Return the [X, Y] coordinate for the center point of the cell that contains the specified text.  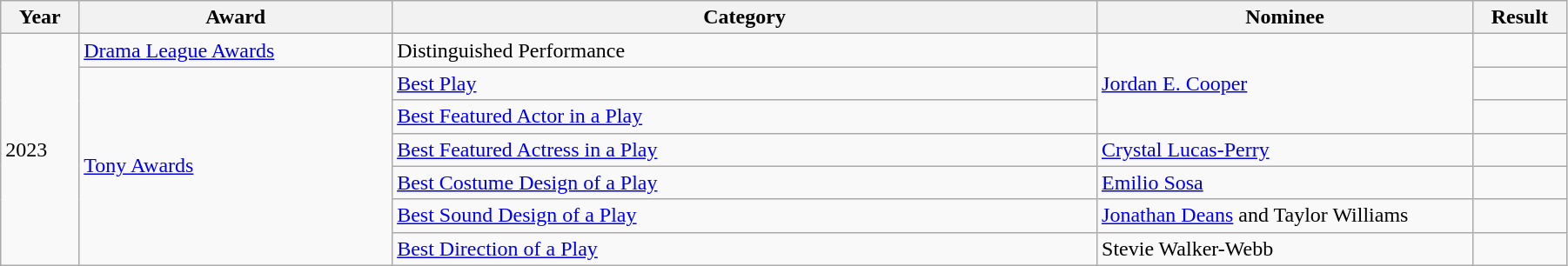
Jonathan Deans and Taylor Williams [1285, 216]
Best Sound Design of a Play [745, 216]
Result [1519, 17]
Stevie Walker-Webb [1285, 249]
2023 [40, 150]
Emilio Sosa [1285, 183]
Year [40, 17]
Distinguished Performance [745, 50]
Nominee [1285, 17]
Best Direction of a Play [745, 249]
Jordan E. Cooper [1285, 83]
Best Featured Actor in a Play [745, 116]
Best Featured Actress in a Play [745, 150]
Tony Awards [236, 166]
Best Costume Design of a Play [745, 183]
Award [236, 17]
Category [745, 17]
Best Play [745, 83]
Drama League Awards [236, 50]
Crystal Lucas-Perry [1285, 150]
